Identify which cell holds the provided text, then report its [x, y] central coordinate. 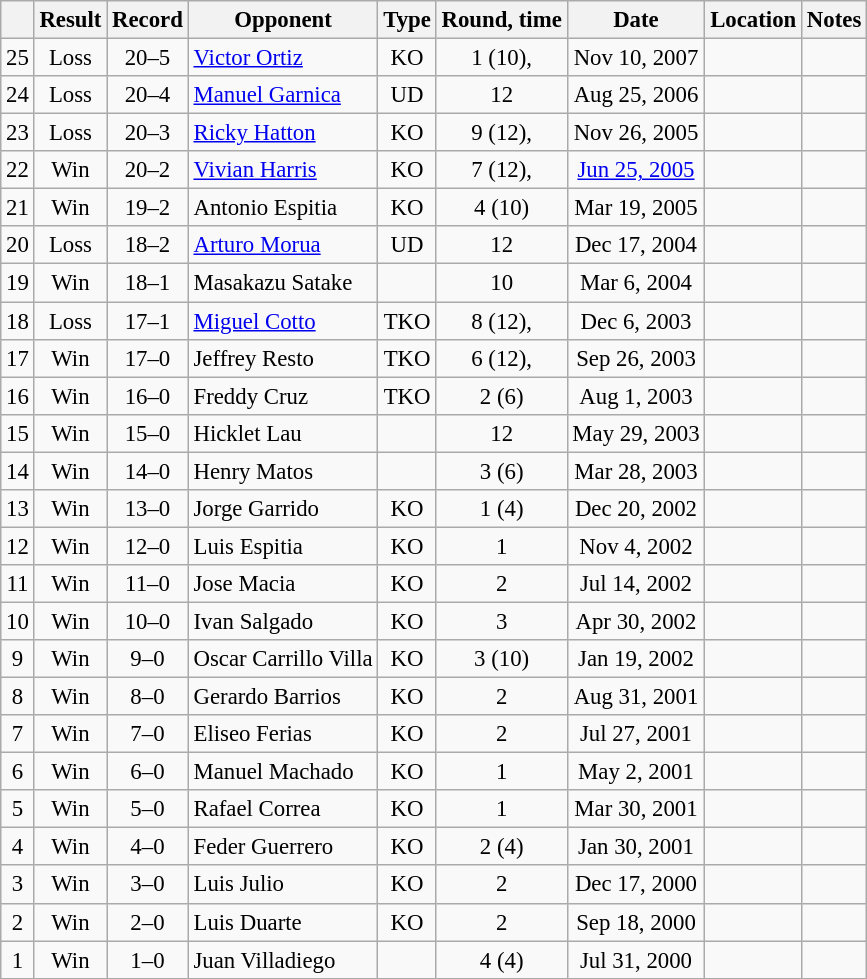
Aug 31, 2001 [636, 697]
Nov 10, 2007 [636, 58]
Jan 19, 2002 [636, 659]
Eliseo Ferias [283, 734]
Location [754, 20]
15 [18, 433]
24 [18, 95]
Rafael Correa [283, 809]
Aug 25, 2006 [636, 95]
Jul 14, 2002 [636, 584]
Jorge Garrido [283, 509]
Ricky Hatton [283, 133]
2 (4) [502, 847]
Result [70, 20]
7 (12), [502, 170]
Dec 20, 2002 [636, 509]
Round, time [502, 20]
Miguel Cotto [283, 321]
Sep 18, 2000 [636, 922]
2 (6) [502, 396]
Manuel Machado [283, 772]
Hicklet Lau [283, 433]
4 (4) [502, 960]
3 (6) [502, 471]
Mar 6, 2004 [636, 283]
9 (12), [502, 133]
13–0 [148, 509]
Type [407, 20]
19–2 [148, 208]
15–0 [148, 433]
23 [18, 133]
9–0 [148, 659]
Jeffrey Resto [283, 358]
Mar 19, 2005 [636, 208]
17–0 [148, 358]
6 (12), [502, 358]
1 (10), [502, 58]
2–0 [148, 922]
8–0 [148, 697]
Notes [834, 20]
16 [18, 396]
Gerardo Barrios [283, 697]
Nov 4, 2002 [636, 546]
Arturo Morua [283, 245]
Juan Villadiego [283, 960]
Freddy Cruz [283, 396]
May 29, 2003 [636, 433]
22 [18, 170]
1 (4) [502, 509]
Victor Ortiz [283, 58]
Oscar Carrillo Villa [283, 659]
18 [18, 321]
8 (12), [502, 321]
Apr 30, 2002 [636, 621]
Luis Julio [283, 885]
19 [18, 283]
18–1 [148, 283]
20–3 [148, 133]
Ivan Salgado [283, 621]
Jul 31, 2000 [636, 960]
21 [18, 208]
Luis Espitia [283, 546]
4 (10) [502, 208]
Date [636, 20]
Vivian Harris [283, 170]
4–0 [148, 847]
14–0 [148, 471]
20–4 [148, 95]
10–0 [148, 621]
Aug 1, 2003 [636, 396]
Jun 25, 2005 [636, 170]
Masakazu Satake [283, 283]
3 (10) [502, 659]
11 [18, 584]
11–0 [148, 584]
1–0 [148, 960]
6–0 [148, 772]
18–2 [148, 245]
8 [18, 697]
Jul 27, 2001 [636, 734]
16–0 [148, 396]
14 [18, 471]
20–2 [148, 170]
9 [18, 659]
Luis Duarte [283, 922]
7–0 [148, 734]
17 [18, 358]
Dec 6, 2003 [636, 321]
17–1 [148, 321]
Jan 30, 2001 [636, 847]
Antonio Espitia [283, 208]
5–0 [148, 809]
3–0 [148, 885]
5 [18, 809]
Dec 17, 2004 [636, 245]
Mar 28, 2003 [636, 471]
20–5 [148, 58]
May 2, 2001 [636, 772]
Mar 30, 2001 [636, 809]
13 [18, 509]
6 [18, 772]
Feder Guerrero [283, 847]
25 [18, 58]
12–0 [148, 546]
Jose Macia [283, 584]
Sep 26, 2003 [636, 358]
7 [18, 734]
Opponent [283, 20]
Record [148, 20]
Nov 26, 2005 [636, 133]
4 [18, 847]
20 [18, 245]
Henry Matos [283, 471]
Manuel Garnica [283, 95]
Dec 17, 2000 [636, 885]
